Capture the cell that displays the provided text and extract its [X, Y] central coordinate. 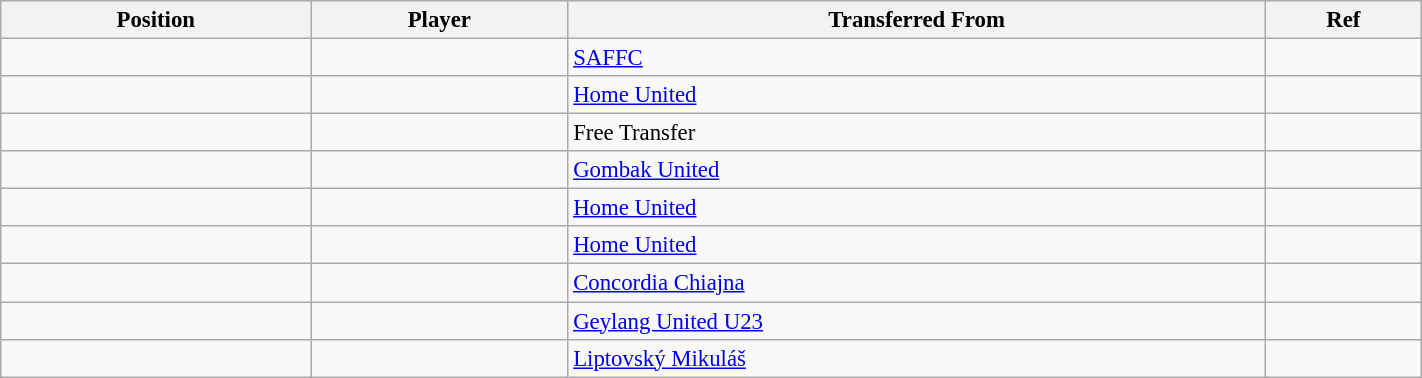
SAFFC [917, 58]
Gombak United [917, 170]
Position [156, 20]
Liptovský Mikuláš [917, 358]
Transferred From [917, 20]
Concordia Chiajna [917, 283]
Free Transfer [917, 133]
Geylang United U23 [917, 321]
Ref [1343, 20]
Player [440, 20]
